Output the [x, y] coordinate of the center of the cell containing the given text.  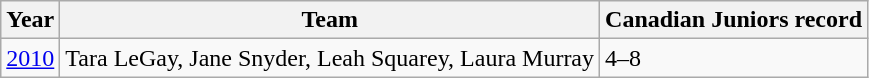
4–8 [734, 58]
Team [330, 20]
Year [30, 20]
Tara LeGay, Jane Snyder, Leah Squarey, Laura Murray [330, 58]
Canadian Juniors record [734, 20]
2010 [30, 58]
